Extract the (x, y) coordinate from the center of the cell holding the provided text.  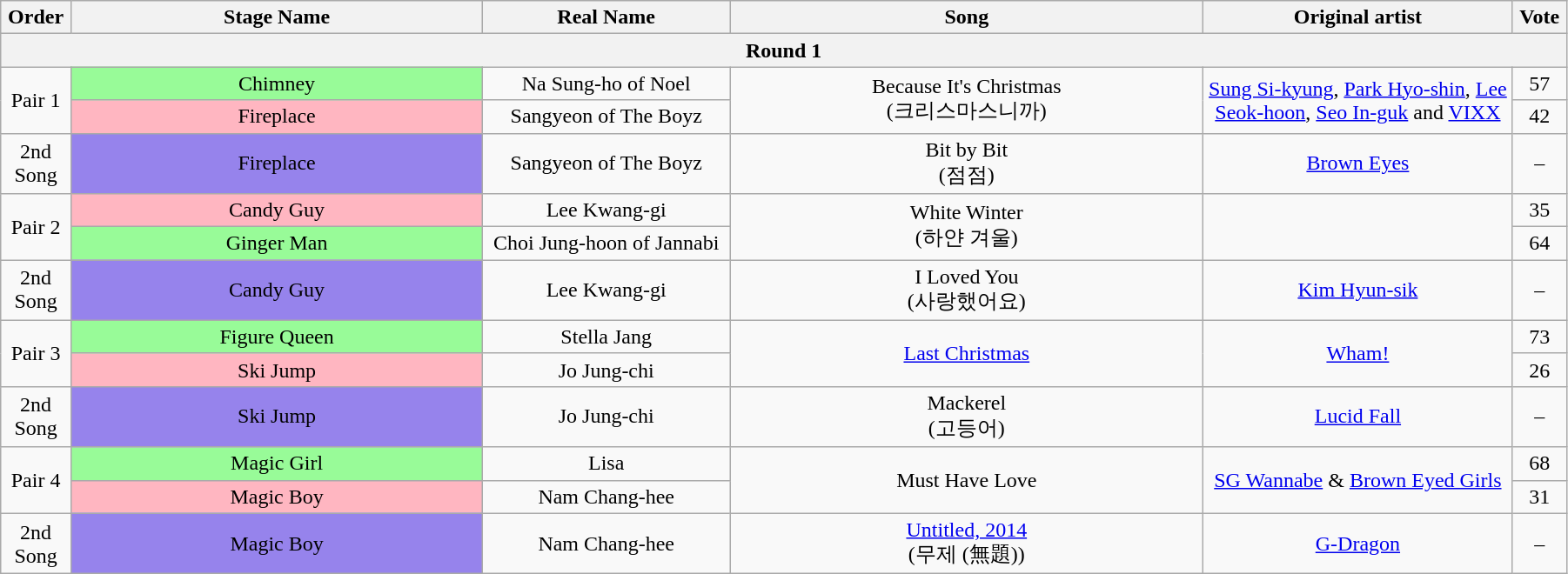
Kim Hyun-sik (1357, 290)
Magic Girl (277, 464)
Figure Queen (277, 337)
26 (1540, 370)
Pair 1 (37, 100)
Pair 3 (37, 353)
Wham! (1357, 353)
Bit by Bit(점점) (967, 164)
Choi Jung-hoon of Jannabi (606, 244)
Pair 2 (37, 227)
Must Have Love (967, 480)
I Loved You(사랑했어요) (967, 290)
Untitled, 2014(무제 (無題)) (967, 544)
Mackerel(고등어) (967, 417)
Lisa (606, 464)
Stella Jang (606, 337)
68 (1540, 464)
73 (1540, 337)
Real Name (606, 17)
G-Dragon (1357, 544)
Sung Si-kyung, Park Hyo-shin, Lee Seok-hoon, Seo In-guk and VIXX (1357, 100)
White Winter(하얀 겨울) (967, 227)
Chimney (277, 83)
Round 1 (784, 50)
SG Wannabe & Brown Eyed Girls (1357, 480)
31 (1540, 497)
Original artist (1357, 17)
Ginger Man (277, 244)
Vote (1540, 17)
57 (1540, 83)
Song (967, 17)
Because It's Christmas(크리스마스니까) (967, 100)
64 (1540, 244)
Order (37, 17)
42 (1540, 117)
Lucid Fall (1357, 417)
Last Christmas (967, 353)
Stage Name (277, 17)
Na Sung-ho of Noel (606, 83)
Pair 4 (37, 480)
Brown Eyes (1357, 164)
35 (1540, 210)
